Provide the (X, Y) coordinate of the cell's center where the given text is located.  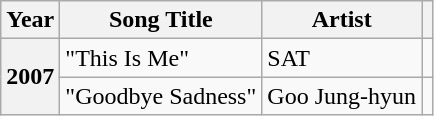
Song Title (161, 20)
"This Is Me" (161, 58)
"Goodbye Sadness" (161, 96)
Goo Jung-hyun (342, 96)
2007 (30, 77)
Year (30, 20)
Artist (342, 20)
SAT (342, 58)
